For the text-containing cell, return its midpoint in [x, y] coordinate format. 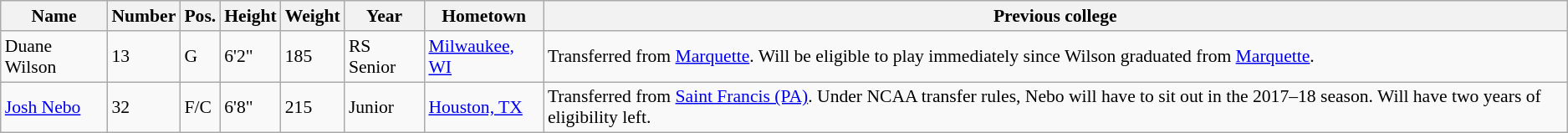
Transferred from Marquette. Will be eligible to play immediately since Wilson graduated from Marquette. [1055, 57]
13 [144, 57]
215 [313, 107]
Duane Wilson [54, 57]
Josh Nebo [54, 107]
6'8" [250, 107]
Previous college [1055, 16]
RS Senior [385, 57]
185 [313, 57]
6'2" [250, 57]
Year [385, 16]
Number [144, 16]
Houston, TX [483, 107]
Junior [385, 107]
Weight [313, 16]
Pos. [200, 16]
G [200, 57]
Name [54, 16]
Milwaukee, WI [483, 57]
F/C [200, 107]
32 [144, 107]
Height [250, 16]
Hometown [483, 16]
